Scan for the cell matching the given text and deliver its [X, Y] coordinate at center. 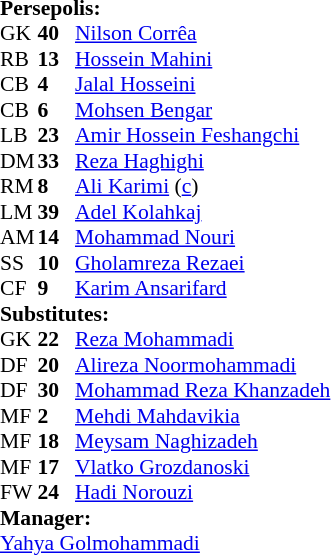
Mohammad Reza Khanzadeh [202, 391]
Hossein Mahini [202, 59]
Mohsen Bengar [202, 110]
AM [19, 237]
CF [19, 289]
18 [57, 441]
DM [19, 161]
Manager: [165, 518]
Jalal Hosseini [202, 85]
Mehdi Mahdavikia [202, 416]
Mohammad Nouri [202, 237]
22 [57, 339]
Nilson Corrêa [202, 33]
Hadi Norouzi [202, 493]
Reza Mohammadi [202, 339]
14 [57, 237]
4 [57, 85]
24 [57, 493]
Gholamreza Rezaei [202, 263]
Substitutes: [165, 314]
33 [57, 161]
20 [57, 365]
17 [57, 467]
LM [19, 212]
10 [57, 263]
SS [19, 263]
Meysam Naghizadeh [202, 441]
30 [57, 391]
39 [57, 212]
Reza Haghighi [202, 161]
Alireza Noormohammadi [202, 365]
Karim Ansarifard [202, 289]
23 [57, 135]
9 [57, 289]
Adel Kolahkaj [202, 212]
Vlatko Grozdanoski [202, 467]
RB [19, 59]
40 [57, 33]
6 [57, 110]
FW [19, 493]
8 [57, 187]
Ali Karimi (c) [202, 187]
RM [19, 187]
2 [57, 416]
LB [19, 135]
Amir Hossein Feshangchi [202, 135]
13 [57, 59]
